Extract the [x, y] coordinate from the center of the cell holding the provided text.  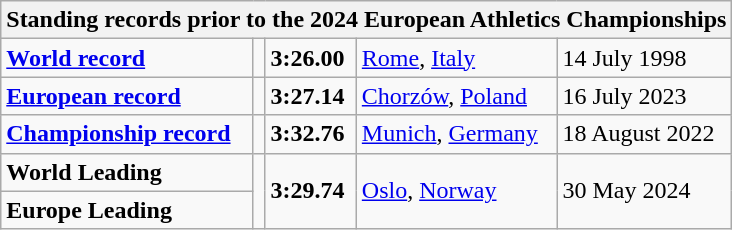
Munich, Germany [456, 134]
Oslo, Norway [456, 191]
3:27.14 [310, 96]
3:32.76 [310, 134]
Rome, Italy [456, 58]
World record [127, 58]
3:26.00 [310, 58]
30 May 2024 [644, 191]
Europe Leading [127, 210]
Standing records prior to the 2024 European Athletics Championships [366, 20]
3:29.74 [310, 191]
European record [127, 96]
Chorzów, Poland [456, 96]
18 August 2022 [644, 134]
World Leading [127, 172]
14 July 1998 [644, 58]
Championship record [127, 134]
16 July 2023 [644, 96]
